Find where the given text appears and provide that cell's center as [x, y] coordinate. 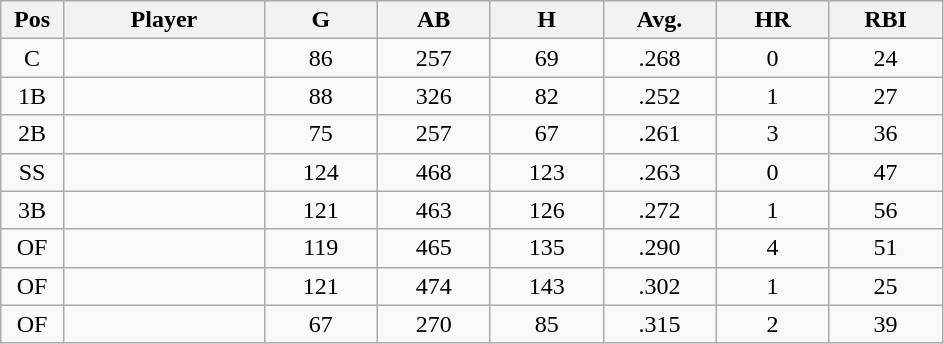
1B [32, 96]
82 [546, 96]
.252 [660, 96]
123 [546, 172]
119 [320, 248]
39 [886, 324]
36 [886, 134]
Pos [32, 20]
.290 [660, 248]
85 [546, 324]
AB [434, 20]
.272 [660, 210]
25 [886, 286]
Player [164, 20]
SS [32, 172]
2B [32, 134]
463 [434, 210]
.268 [660, 58]
86 [320, 58]
4 [772, 248]
465 [434, 248]
326 [434, 96]
468 [434, 172]
.263 [660, 172]
47 [886, 172]
88 [320, 96]
270 [434, 324]
27 [886, 96]
2 [772, 324]
75 [320, 134]
56 [886, 210]
G [320, 20]
3 [772, 134]
RBI [886, 20]
C [32, 58]
124 [320, 172]
3B [32, 210]
H [546, 20]
126 [546, 210]
143 [546, 286]
.302 [660, 286]
HR [772, 20]
24 [886, 58]
135 [546, 248]
.315 [660, 324]
.261 [660, 134]
51 [886, 248]
69 [546, 58]
Avg. [660, 20]
474 [434, 286]
